Find where the given text appears and provide that cell's center as (x, y) coordinate. 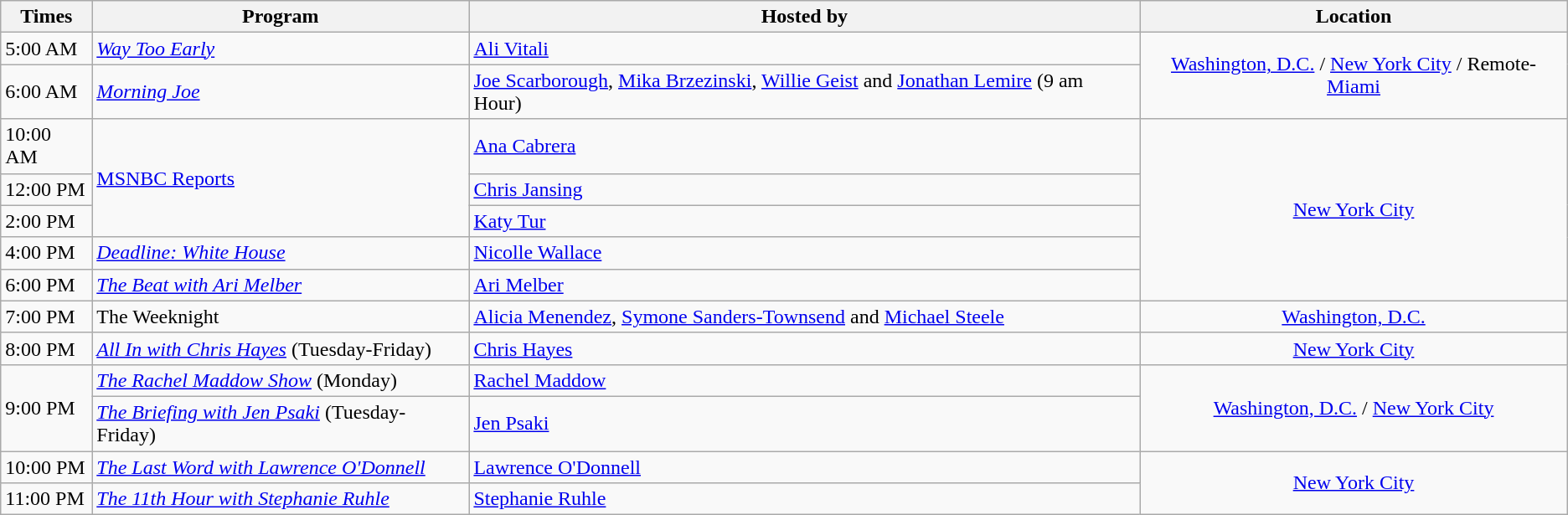
7:00 PM (47, 317)
The 11th Hour with Stephanie Ruhle (281, 499)
Katy Tur (804, 221)
4:00 PM (47, 253)
6:00 PM (47, 285)
2:00 PM (47, 221)
The Rachel Maddow Show (Monday) (281, 380)
12:00 PM (47, 189)
The Briefing with Jen Psaki (Tuesday-Friday) (281, 424)
10:00 AM (47, 146)
Washington, D.C. / New York City / Remote-Miami (1354, 75)
11:00 PM (47, 499)
5:00 AM (47, 49)
Way Too Early (281, 49)
The Last Word with Lawrence O'Donnell (281, 466)
Chris Jansing (804, 189)
Chris Hayes (804, 348)
All In with Chris Hayes (Tuesday-Friday) (281, 348)
8:00 PM (47, 348)
10:00 PM (47, 466)
Times (47, 17)
The Beat with Ari Melber (281, 285)
Alicia Menendez, Symone Sanders-Townsend and Michael Steele (804, 317)
6:00 AM (47, 92)
Deadline: White House (281, 253)
Hosted by (804, 17)
The Weeknight (281, 317)
Rachel Maddow (804, 380)
Ana Cabrera (804, 146)
Lawrence O'Donnell (804, 466)
Jen Psaki (804, 424)
Nicolle Wallace (804, 253)
MSNBC Reports (281, 178)
9:00 PM (47, 407)
Location (1354, 17)
Joe Scarborough, Mika Brzezinski, Willie Geist and Jonathan Lemire (9 am Hour) (804, 92)
Ali Vitali (804, 49)
Program (281, 17)
Stephanie Ruhle (804, 499)
Washington, D.C. (1354, 317)
Washington, D.C. / New York City (1354, 407)
Morning Joe (281, 92)
Ari Melber (804, 285)
